Return (X, Y) of the center of cell containing provided text 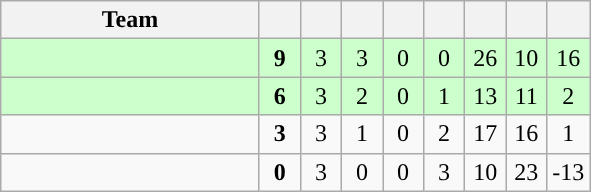
6 (280, 96)
13 (486, 96)
-13 (568, 172)
17 (486, 134)
11 (526, 96)
23 (526, 172)
26 (486, 58)
Team (130, 20)
9 (280, 58)
